Capture the cell that displays the provided text and extract its (x, y) central coordinate. 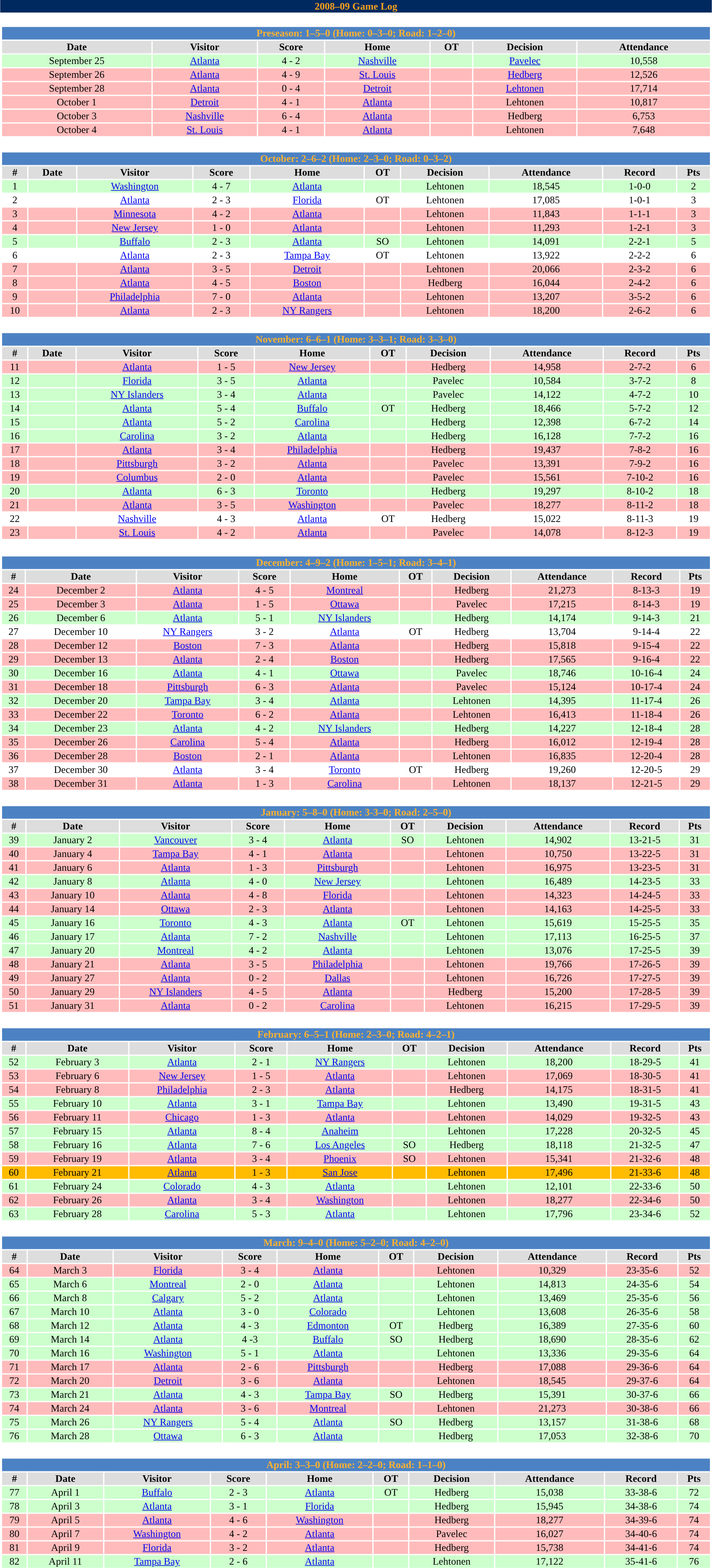
September 25 (77, 61)
21-32-5 (645, 1145)
15,619 (558, 923)
19,766 (558, 964)
16,044 (546, 283)
7 - 3 (264, 645)
10,558 (644, 61)
13,469 (552, 1298)
Dallas (338, 978)
5 - 3 (261, 1214)
1-0-1 (639, 200)
15,818 (562, 645)
38 (13, 783)
October: 2–6–2 (Home: 2–3–0; Road: 0–3–2) (356, 159)
December 6 (81, 618)
30 (13, 673)
15,945 (550, 1506)
December 18 (81, 687)
April: 3–3–0 (Home: 2–2–0; Road: 1–1–0) (356, 1465)
September 28 (77, 88)
16,389 (552, 1325)
November: 6–6–1 (Home: 3–3–1; Road: 3–3–0) (356, 339)
February 3 (77, 1062)
February 11 (77, 1117)
23-34-6 (645, 1214)
5-7-2 (640, 409)
4 - 7 (221, 186)
17,113 (558, 936)
15,124 (562, 687)
22-34-6 (645, 1200)
35-41-6 (641, 1561)
13,490 (559, 1104)
17 (15, 450)
21-33-6 (645, 1172)
79 (14, 1520)
18-31-5 (645, 1090)
February 28 (77, 1214)
April 9 (65, 1548)
31-38-6 (642, 1422)
51 (13, 1006)
19-31-5 (645, 1104)
14,174 (562, 618)
29-35-6 (642, 1353)
25-35-6 (642, 1298)
December 3 (81, 604)
82 (14, 1561)
13,391 (547, 464)
April 3 (65, 1506)
2-2-2 (639, 256)
18,746 (562, 673)
17,088 (552, 1367)
17,228 (559, 1131)
0 - 4 (291, 88)
1-1-1 (639, 214)
February 19 (77, 1159)
January 21 (73, 964)
16-25-5 (645, 936)
March 21 (70, 1395)
18,466 (547, 409)
14,175 (559, 1090)
14,958 (547, 367)
30-38-6 (642, 1408)
13,336 (552, 1353)
December 23 (81, 728)
12,398 (547, 422)
12,101 (559, 1187)
December 26 (81, 742)
14,078 (547, 532)
4-7-2 (640, 394)
73 (14, 1395)
January 20 (73, 951)
16,489 (558, 881)
33-38-6 (641, 1493)
17-28-5 (645, 992)
February 15 (77, 1131)
1-0-0 (639, 186)
71 (14, 1367)
7 (15, 269)
28-35-6 (642, 1340)
4 - 8 (258, 895)
13-22-5 (645, 854)
February 16 (77, 1145)
3-5-2 (639, 297)
1 - 0 (221, 228)
20-32-5 (645, 1131)
October 4 (77, 130)
18-30-5 (645, 1076)
March 12 (70, 1325)
17,122 (550, 1561)
77 (14, 1493)
Los Angeles (340, 1145)
13,922 (546, 256)
December 22 (81, 715)
6 - 2 (264, 715)
10-16-4 (646, 673)
65 (14, 1284)
January 4 (73, 854)
59 (13, 1159)
December 28 (81, 756)
8-11-2 (640, 505)
March 16 (70, 1353)
8-14-3 (646, 604)
40 (13, 854)
9-14-4 (646, 632)
18,137 (562, 783)
4 - 6 (238, 1520)
December: 4–9–2 (Home: 1–5–1; Road: 3–4–1) (356, 563)
16,215 (558, 1006)
11 (15, 367)
61 (13, 1187)
9-16-4 (646, 660)
December 16 (81, 673)
17-25-5 (645, 951)
9-15-4 (646, 645)
12-20-4 (646, 756)
December 12 (81, 645)
10,584 (547, 381)
March 8 (70, 1298)
March 24 (70, 1408)
March 3 (70, 1270)
12-18-4 (646, 728)
17,714 (644, 88)
25 (13, 604)
12-19-4 (646, 742)
63 (13, 1214)
32-38-6 (642, 1436)
San Jose (340, 1172)
15,200 (558, 992)
7-10-2 (640, 477)
4 - 9 (291, 75)
16,128 (547, 436)
15,341 (559, 1159)
Edmonton (328, 1325)
Preseason: 1–5–0 (Home: 0–3–0; Road: 1–2–0) (356, 33)
16,975 (558, 868)
17,215 (562, 604)
26-35-6 (642, 1312)
27 (13, 632)
January 8 (73, 881)
13 (15, 394)
7 - 2 (258, 936)
October 1 (77, 102)
18-29-5 (645, 1062)
17-27-5 (645, 978)
16,027 (550, 1534)
13-21-5 (645, 840)
17,796 (559, 1214)
4 -3 (250, 1340)
January 10 (73, 895)
34-40-6 (641, 1534)
17-26-5 (645, 964)
February 26 (77, 1200)
9 (15, 297)
15,391 (552, 1395)
29-36-6 (642, 1367)
March 6 (70, 1284)
19,297 (547, 491)
34 (13, 728)
December 20 (81, 701)
December 31 (81, 783)
Chicago (182, 1117)
January 2 (73, 840)
20 (15, 491)
12-20-5 (646, 770)
February 6 (77, 1076)
13,076 (558, 951)
2-3-2 (639, 269)
15,561 (547, 477)
15,022 (547, 519)
2008–09 Game Log (356, 6)
29-37-6 (642, 1381)
81 (14, 1548)
April 1 (65, 1493)
17-29-5 (645, 1006)
16,726 (558, 978)
12-21-5 (646, 783)
15 (15, 422)
14,813 (552, 1284)
8-10-2 (640, 491)
6,753 (644, 116)
2-7-2 (640, 367)
December 10 (81, 632)
7-7-2 (640, 436)
23-35-6 (642, 1270)
80 (14, 1534)
Calgary (168, 1298)
January: 5–8–0 (Home: 3-3–0; Road: 2–5–0) (356, 813)
7 - 0 (221, 297)
55 (13, 1104)
13,608 (552, 1312)
14-25-5 (645, 909)
Vancouver (176, 840)
April 11 (65, 1561)
27-35-6 (642, 1325)
18,690 (552, 1340)
April 7 (65, 1534)
23 (15, 532)
1-2-1 (639, 228)
7-9-2 (640, 464)
January 27 (73, 978)
32 (13, 701)
April 5 (65, 1520)
December 2 (81, 590)
14-23-5 (645, 881)
34-39-6 (641, 1520)
February: 6–5–1 (Home: 2–3–0; Road: 4–2–1) (356, 1034)
6 - 4 (291, 116)
19-32-5 (645, 1117)
February 24 (77, 1187)
11-18-4 (646, 715)
69 (14, 1340)
16,835 (562, 756)
13,207 (546, 297)
March 10 (70, 1312)
14,395 (562, 701)
March 17 (70, 1367)
January 6 (73, 868)
21-32-6 (645, 1159)
16,012 (562, 742)
8-11-3 (640, 519)
6-7-2 (640, 422)
December 13 (81, 660)
4 (15, 228)
75 (14, 1422)
14,163 (558, 909)
March 26 (70, 1422)
57 (13, 1131)
44 (13, 909)
30-37-6 (642, 1395)
49 (13, 978)
February 8 (77, 1090)
53 (13, 1076)
October 3 (77, 116)
67 (14, 1312)
20,066 (546, 269)
24-35-6 (642, 1284)
16,413 (562, 715)
February 21 (77, 1172)
34-41-6 (641, 1548)
Columbus (137, 477)
March 14 (70, 1340)
11-17-4 (646, 701)
Minnesota (135, 214)
Phoenix (340, 1159)
3-7-2 (640, 381)
14,323 (558, 895)
17,085 (546, 200)
December 30 (81, 770)
14,091 (546, 241)
March: 9–4–0 (Home: 5–2–0; Road: 4–2–0) (356, 1243)
15,038 (550, 1493)
2-2-1 (639, 241)
19,260 (562, 770)
March 28 (70, 1436)
14,122 (547, 394)
14,902 (558, 840)
4 - 0 (258, 881)
2-4-2 (639, 283)
10-17-4 (646, 687)
9-14-3 (646, 618)
2 - 4 (264, 660)
10,329 (552, 1270)
March 20 (70, 1381)
7 - 6 (261, 1145)
14,227 (562, 728)
10,750 (558, 854)
11,843 (546, 214)
15,738 (550, 1548)
13,704 (562, 632)
17,069 (559, 1076)
17,053 (552, 1436)
19,437 (547, 450)
Anaheim (340, 1131)
February 10 (77, 1104)
17,496 (559, 1172)
34-38-6 (641, 1506)
January 17 (73, 936)
15-25-5 (645, 923)
8 - 4 (261, 1131)
January 16 (73, 923)
17,565 (562, 660)
September 26 (77, 75)
36 (13, 756)
1 (15, 186)
46 (13, 936)
11,293 (546, 228)
14,029 (559, 1117)
13-23-5 (645, 868)
January 29 (73, 992)
13,157 (552, 1422)
7,648 (644, 130)
8-13-3 (646, 590)
8-12-3 (640, 532)
7-8-2 (640, 450)
January 14 (73, 909)
22-33-6 (645, 1187)
14-24-5 (645, 895)
12,526 (644, 75)
2-6-2 (639, 311)
10,817 (644, 102)
42 (13, 881)
January 31 (73, 1006)
78 (14, 1506)
3 - 0 (250, 1312)
18,118 (559, 1145)
